Capture the cell that displays the provided text and extract its (X, Y) central coordinate. 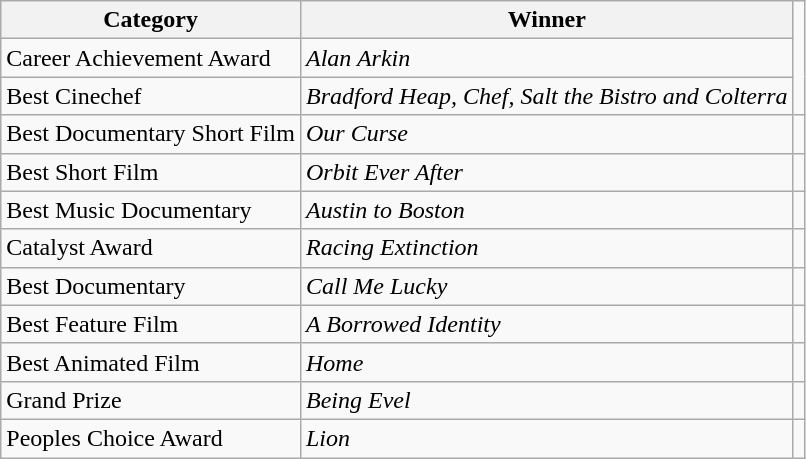
A Borrowed Identity (546, 324)
Best Documentary (151, 286)
Winner (546, 20)
Best Feature Film (151, 324)
Peoples Choice Award (151, 438)
Being Evel (546, 400)
Bradford Heap, Chef, Salt the Bistro and Colterra (546, 96)
Best Documentary Short Film (151, 134)
Best Cinechef (151, 96)
Best Short Film (151, 172)
Austin to Boston (546, 210)
Category (151, 20)
Grand Prize (151, 400)
Racing Extinction (546, 248)
Catalyst Award (151, 248)
Lion (546, 438)
Home (546, 362)
Career Achievement Award (151, 58)
Best Animated Film (151, 362)
Call Me Lucky (546, 286)
Alan Arkin (546, 58)
Our Curse (546, 134)
Best Music Documentary (151, 210)
Orbit Ever After (546, 172)
